Extract the (X, Y) coordinate from the center of the cell holding the provided text.  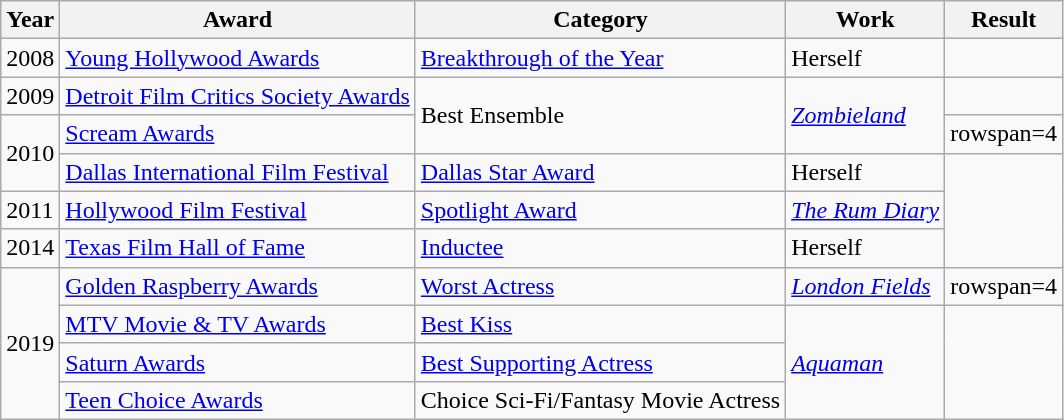
Detroit Film Critics Society Awards (238, 96)
2010 (30, 153)
Category (600, 20)
Best Kiss (600, 324)
2008 (30, 58)
Worst Actress (600, 286)
Best Ensemble (600, 115)
London Fields (866, 286)
2009 (30, 96)
2014 (30, 248)
MTV Movie & TV Awards (238, 324)
Young Hollywood Awards (238, 58)
Breakthrough of the Year (600, 58)
The Rum Diary (866, 210)
2011 (30, 210)
Aquaman (866, 362)
Zombieland (866, 115)
Result (1004, 20)
Golden Raspberry Awards (238, 286)
Scream Awards (238, 134)
Work (866, 20)
Dallas Star Award (600, 172)
Dallas International Film Festival (238, 172)
Choice Sci-Fi/Fantasy Movie Actress (600, 400)
Inductee (600, 248)
Saturn Awards (238, 362)
Best Supporting Actress (600, 362)
Texas Film Hall of Fame (238, 248)
Year (30, 20)
2019 (30, 343)
Teen Choice Awards (238, 400)
Spotlight Award (600, 210)
Award (238, 20)
Hollywood Film Festival (238, 210)
